Capture the cell that displays the provided text and extract its [x, y] central coordinate. 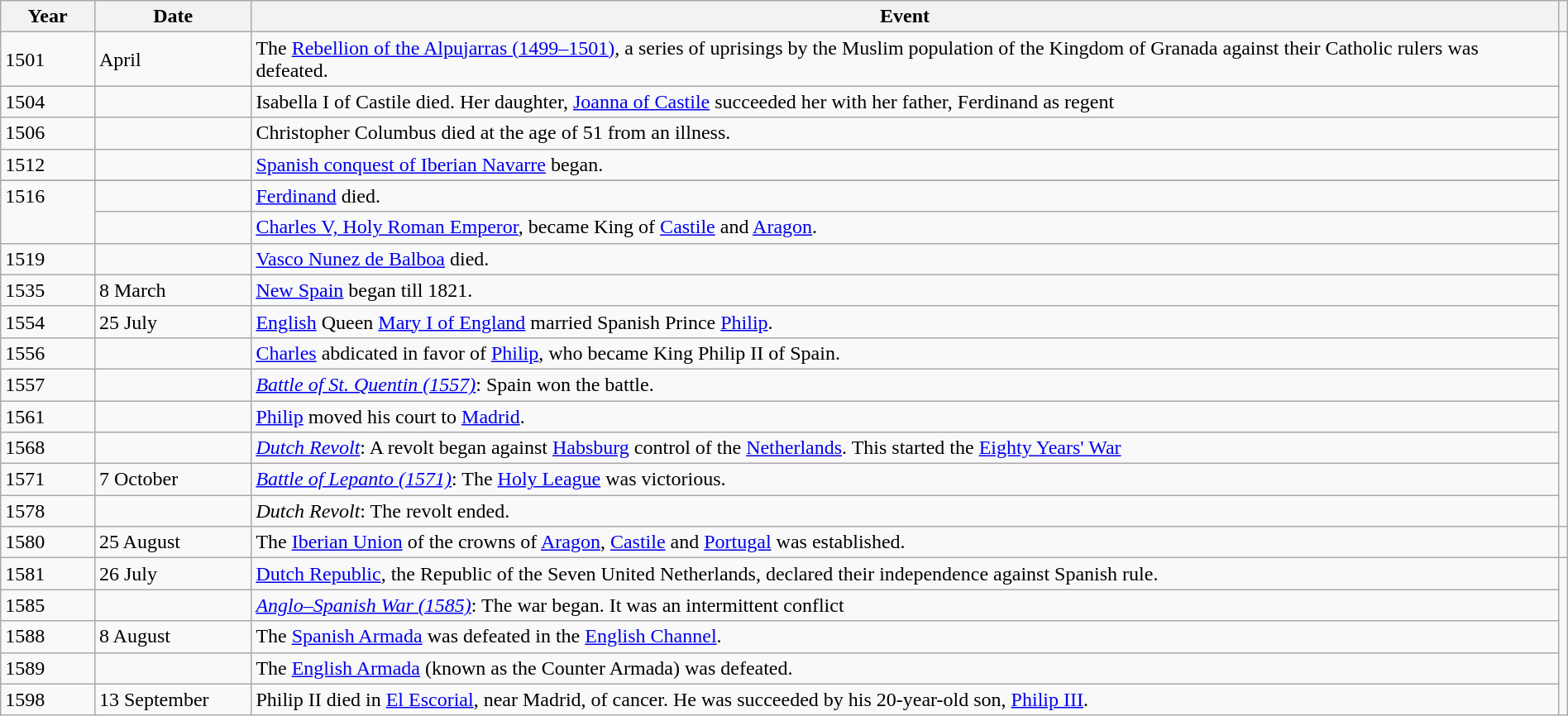
Battle of Lepanto (1571): The Holy League was victorious. [905, 480]
The English Armada (known as the Counter Armada) was defeated. [905, 668]
Philip II died in El Escorial, near Madrid, of cancer. He was succeeded by his 20-year-old son, Philip III. [905, 699]
1588 [48, 637]
7 October [172, 480]
1581 [48, 574]
1535 [48, 290]
25 August [172, 542]
Year [48, 17]
1568 [48, 448]
1504 [48, 102]
8 March [172, 290]
25 July [172, 322]
April [172, 60]
1556 [48, 353]
Vasco Nunez de Balboa died. [905, 259]
Philip moved his court to Madrid. [905, 416]
1557 [48, 384]
English Queen Mary I of England married Spanish Prince Philip. [905, 322]
Charles V, Holy Roman Emperor, became King of Castile and Aragon. [905, 227]
New Spain began till 1821. [905, 290]
Dutch Republic, the Republic of the Seven United Netherlands, declared their independence against Spanish rule. [905, 574]
1519 [48, 259]
1585 [48, 605]
1506 [48, 133]
1501 [48, 60]
26 July [172, 574]
Event [905, 17]
Christopher Columbus died at the age of 51 from an illness. [905, 133]
Charles abdicated in favor of Philip, who became King Philip II of Spain. [905, 353]
Isabella I of Castile died. Her daughter, Joanna of Castile succeeded her with her father, Ferdinand as regent [905, 102]
1516 [48, 212]
Spanish conquest of Iberian Navarre began. [905, 165]
8 August [172, 637]
Anglo–Spanish War (1585): The war began. It was an intermittent conflict [905, 605]
Ferdinand died. [905, 196]
Date [172, 17]
1580 [48, 542]
1578 [48, 511]
The Spanish Armada was defeated in the English Channel. [905, 637]
1512 [48, 165]
1571 [48, 480]
The Iberian Union of the crowns of Aragon, Castile and Portugal was established. [905, 542]
Dutch Revolt: The revolt ended. [905, 511]
Dutch Revolt: A revolt began against Habsburg control of the Netherlands. This started the Eighty Years' War [905, 448]
1561 [48, 416]
1598 [48, 699]
13 September [172, 699]
Battle of St. Quentin (1557): Spain won the battle. [905, 384]
1554 [48, 322]
1589 [48, 668]
